Return the (X, Y) coordinate for the center point of the cell that contains the specified text.  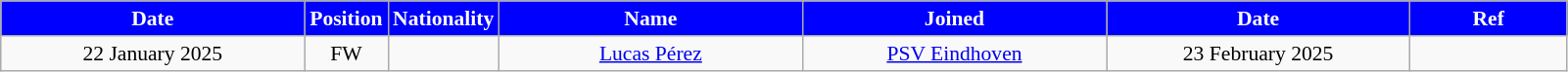
PSV Eindhoven (954, 54)
FW (347, 54)
Name (650, 18)
22 January 2025 (153, 54)
Joined (954, 18)
23 February 2025 (1259, 54)
Position (347, 18)
Lucas Pérez (650, 54)
Ref (1489, 18)
Nationality (443, 18)
